Identify which cell holds the provided text, then report its [X, Y] central coordinate. 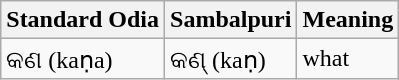
କଣ (kaṇa) [83, 59]
କଣ୍ (kaṇ) [231, 59]
what [348, 59]
Meaning [348, 20]
Standard Odia [83, 20]
Sambalpuri [231, 20]
